Return the [X, Y] coordinate for the center point of the cell that contains the specified text.  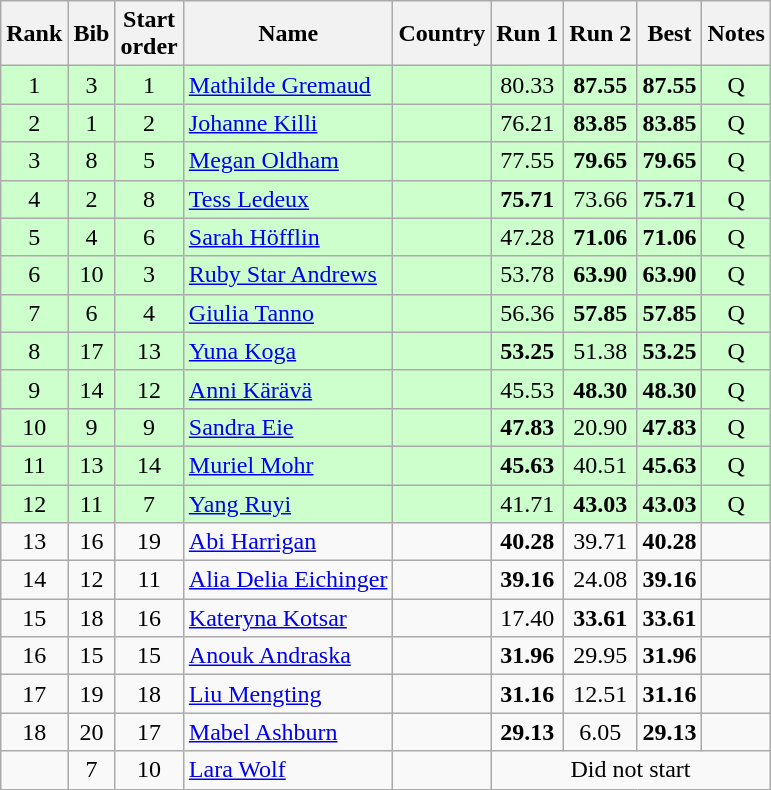
20.90 [600, 427]
Abi Harrigan [288, 542]
Startorder [149, 34]
Yang Ruyi [288, 503]
6.05 [600, 732]
40.51 [600, 465]
Muriel Mohr [288, 465]
Kateryna Kotsar [288, 618]
Sandra Eie [288, 427]
20 [92, 732]
Liu Mengting [288, 694]
24.08 [600, 580]
Giulia Tanno [288, 313]
Sarah Höfflin [288, 237]
17.40 [528, 618]
Mathilde Gremaud [288, 85]
39.71 [600, 542]
Tess Ledeux [288, 199]
Ruby Star Andrews [288, 275]
47.28 [528, 237]
Megan Oldham [288, 161]
Anouk Andraska [288, 656]
Best [670, 34]
53.78 [528, 275]
Alia Delia Eichinger [288, 580]
Mabel Ashburn [288, 732]
56.36 [528, 313]
Johanne Killi [288, 123]
Country [442, 34]
Anni Kärävä [288, 389]
76.21 [528, 123]
12.51 [600, 694]
Run 1 [528, 34]
41.71 [528, 503]
Lara Wolf [288, 770]
Yuna Koga [288, 351]
73.66 [600, 199]
Rank [34, 34]
51.38 [600, 351]
29.95 [600, 656]
Notes [736, 34]
80.33 [528, 85]
Bib [92, 34]
Run 2 [600, 34]
45.53 [528, 389]
Name [288, 34]
Did not start [631, 770]
77.55 [528, 161]
